Extract the [x, y] coordinate from the center of the cell holding the provided text.  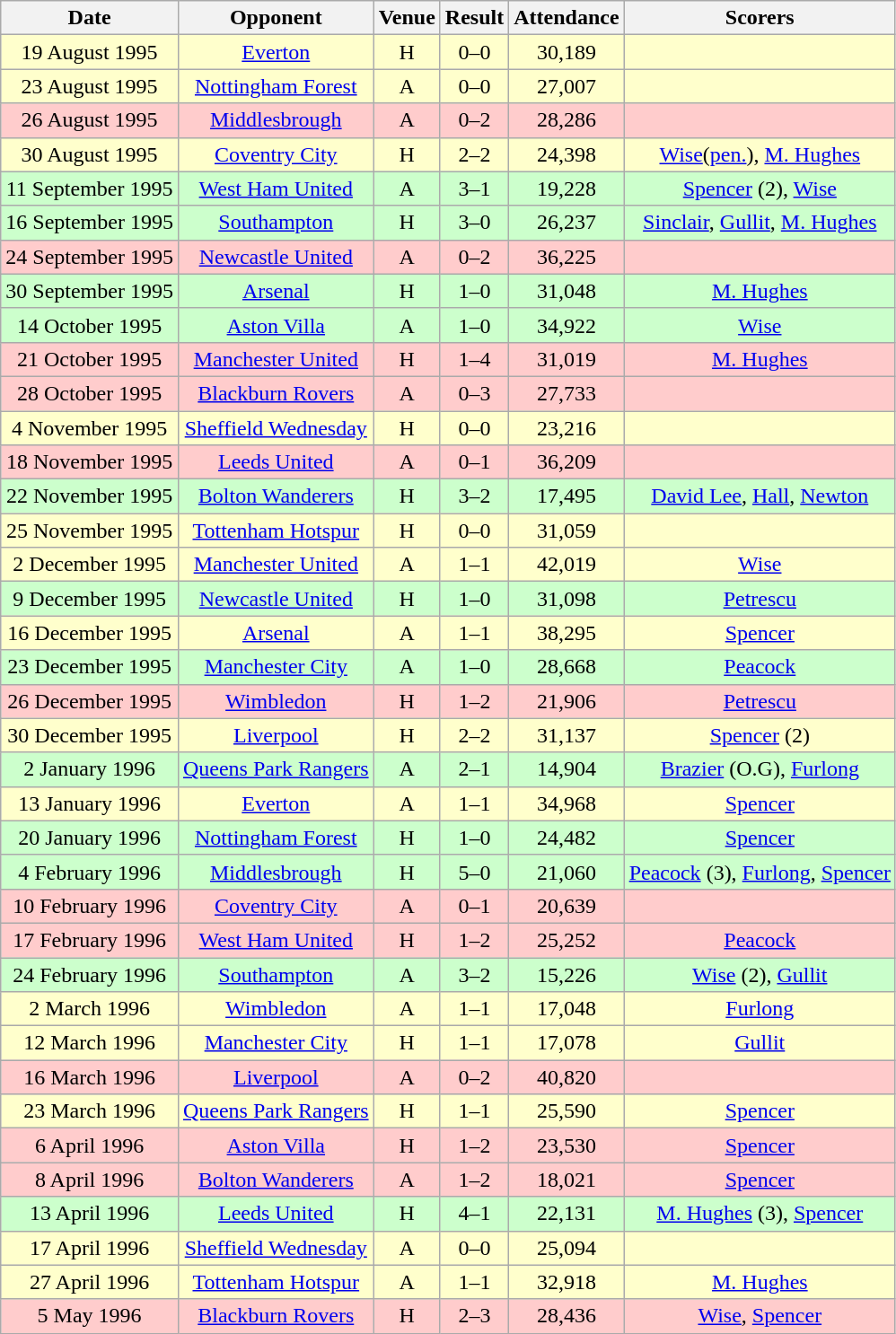
17 February 1996 [90, 940]
36,209 [567, 462]
4–1 [474, 1214]
14,904 [567, 769]
22,131 [567, 1214]
31,098 [567, 599]
3–0 [474, 223]
Wise (2), Gullit [760, 974]
5 May 1996 [90, 1316]
23,216 [567, 428]
30 August 1995 [90, 154]
16 March 1996 [90, 1077]
34,922 [567, 325]
23 March 1996 [90, 1111]
Wise(pen.), M. Hughes [760, 154]
2–1 [474, 769]
2 December 1995 [90, 565]
Furlong [760, 1009]
12 March 1996 [90, 1043]
Result [474, 18]
19,228 [567, 189]
4 November 1995 [90, 428]
23,530 [567, 1145]
26,237 [567, 223]
26 August 1995 [90, 120]
16 September 1995 [90, 223]
20,639 [567, 906]
6 April 1996 [90, 1145]
Spencer (2), Wise [760, 189]
8 April 1996 [90, 1180]
21,906 [567, 701]
5–0 [474, 872]
17,078 [567, 1043]
28,286 [567, 120]
25 November 1995 [90, 531]
27,007 [567, 86]
31,019 [567, 359]
25,590 [567, 1111]
31,137 [567, 735]
27 April 1996 [90, 1282]
23 December 1995 [90, 667]
24 February 1996 [90, 974]
24 September 1995 [90, 257]
21 October 1995 [90, 359]
10 February 1996 [90, 906]
28,668 [567, 667]
19 August 1995 [90, 52]
16 December 1995 [90, 633]
42,019 [567, 565]
38,295 [567, 633]
David Lee, Hall, Newton [760, 496]
20 January 1996 [90, 838]
M. Hughes (3), Spencer [760, 1214]
2 January 1996 [90, 769]
23 August 1995 [90, 86]
11 September 1995 [90, 189]
Brazier (O.G), Furlong [760, 769]
25,094 [567, 1248]
17,048 [567, 1009]
14 October 1995 [90, 325]
1–4 [474, 359]
4 February 1996 [90, 872]
Peacock (3), Furlong, Spencer [760, 872]
Opponent [276, 18]
18,021 [567, 1180]
31,048 [567, 291]
2 March 1996 [90, 1009]
Date [90, 18]
30 December 1995 [90, 735]
40,820 [567, 1077]
9 December 1995 [90, 599]
36,225 [567, 257]
26 December 1995 [90, 701]
0–3 [474, 393]
18 November 1995 [90, 462]
Scorers [760, 18]
Sinclair, Gullit, M. Hughes [760, 223]
15,226 [567, 974]
2–3 [474, 1316]
Attendance [567, 18]
Wise, Spencer [760, 1316]
32,918 [567, 1282]
21,060 [567, 872]
3–1 [474, 189]
31,059 [567, 531]
13 April 1996 [90, 1214]
24,398 [567, 154]
28 October 1995 [90, 393]
Venue [407, 18]
24,482 [567, 838]
34,968 [567, 803]
28,436 [567, 1316]
30,189 [567, 52]
17 April 1996 [90, 1248]
Spencer (2) [760, 735]
27,733 [567, 393]
13 January 1996 [90, 803]
Gullit [760, 1043]
22 November 1995 [90, 496]
17,495 [567, 496]
30 September 1995 [90, 291]
25,252 [567, 940]
